Locate the cell with the specified text and output its (X, Y) center coordinate. 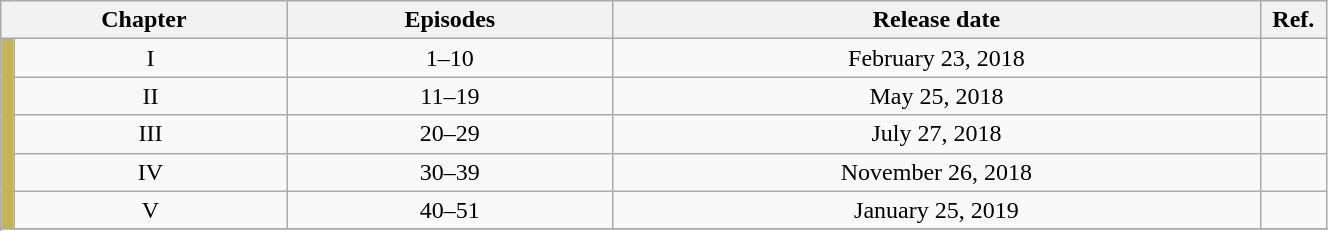
Episodes (450, 20)
1–10 (450, 58)
I (150, 58)
May 25, 2018 (937, 96)
November 26, 2018 (937, 172)
Ref. (1293, 20)
January 25, 2019 (937, 210)
Release date (937, 20)
II (150, 96)
July 27, 2018 (937, 134)
III (150, 134)
11–19 (450, 96)
Chapter (144, 20)
30–39 (450, 172)
February 23, 2018 (937, 58)
20–29 (450, 134)
IV (150, 172)
40–51 (450, 210)
V (150, 210)
